Scan for the cell matching the given text and deliver its (X, Y) coordinate at center. 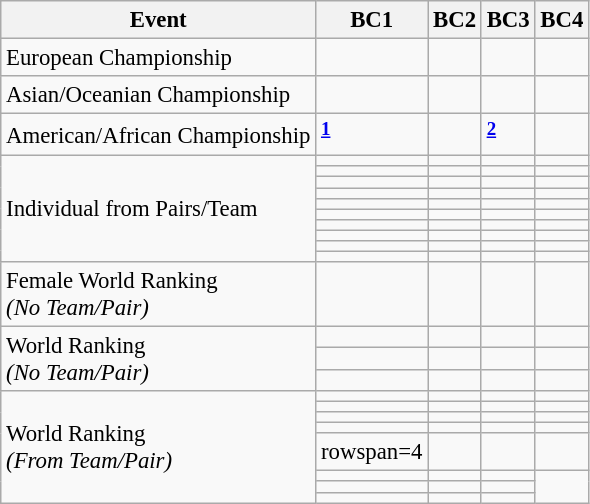
Event (158, 20)
World Ranking (From Team/Pair) (158, 447)
BC1 (372, 20)
Asian/Oceanian Championship (158, 95)
BC3 (508, 20)
World Ranking (No Team/Pair) (158, 358)
BC4 (562, 20)
Female World Ranking (No Team/Pair) (158, 294)
rowspan=4 (372, 452)
Individual from Pairs/Team (158, 209)
American/African Championship (158, 135)
European Championship (158, 58)
1 (372, 135)
BC2 (455, 20)
2 (508, 135)
